Detect which cell encompasses the target text, then output its [X, Y] center coordinate. 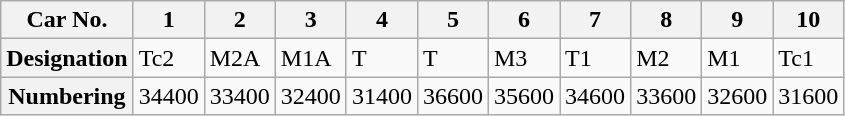
9 [738, 20]
7 [596, 20]
Tc2 [168, 58]
Tc1 [808, 58]
3 [310, 20]
32600 [738, 96]
35600 [524, 96]
M2 [666, 58]
Numbering [67, 96]
31600 [808, 96]
5 [452, 20]
T1 [596, 58]
8 [666, 20]
4 [382, 20]
M1 [738, 58]
10 [808, 20]
M3 [524, 58]
6 [524, 20]
2 [240, 20]
Car No. [67, 20]
33400 [240, 96]
33600 [666, 96]
M1A [310, 58]
Designation [67, 58]
36600 [452, 96]
32400 [310, 96]
M2A [240, 58]
34400 [168, 96]
1 [168, 20]
34600 [596, 96]
31400 [382, 96]
